Search for the cell housing the specified text and yield its (X, Y) center coordinate. 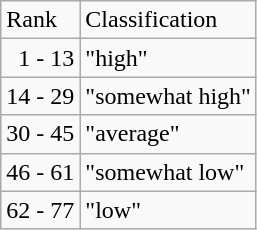
"high" (168, 58)
"somewhat high" (168, 96)
46 - 61 (40, 172)
30 - 45 (40, 134)
14 - 29 (40, 96)
1 - 13 (40, 58)
"somewhat low" (168, 172)
"low" (168, 210)
Classification (168, 20)
Rank (40, 20)
62 - 77 (40, 210)
"average" (168, 134)
